Identify which cell holds the provided text, then report its [x, y] central coordinate. 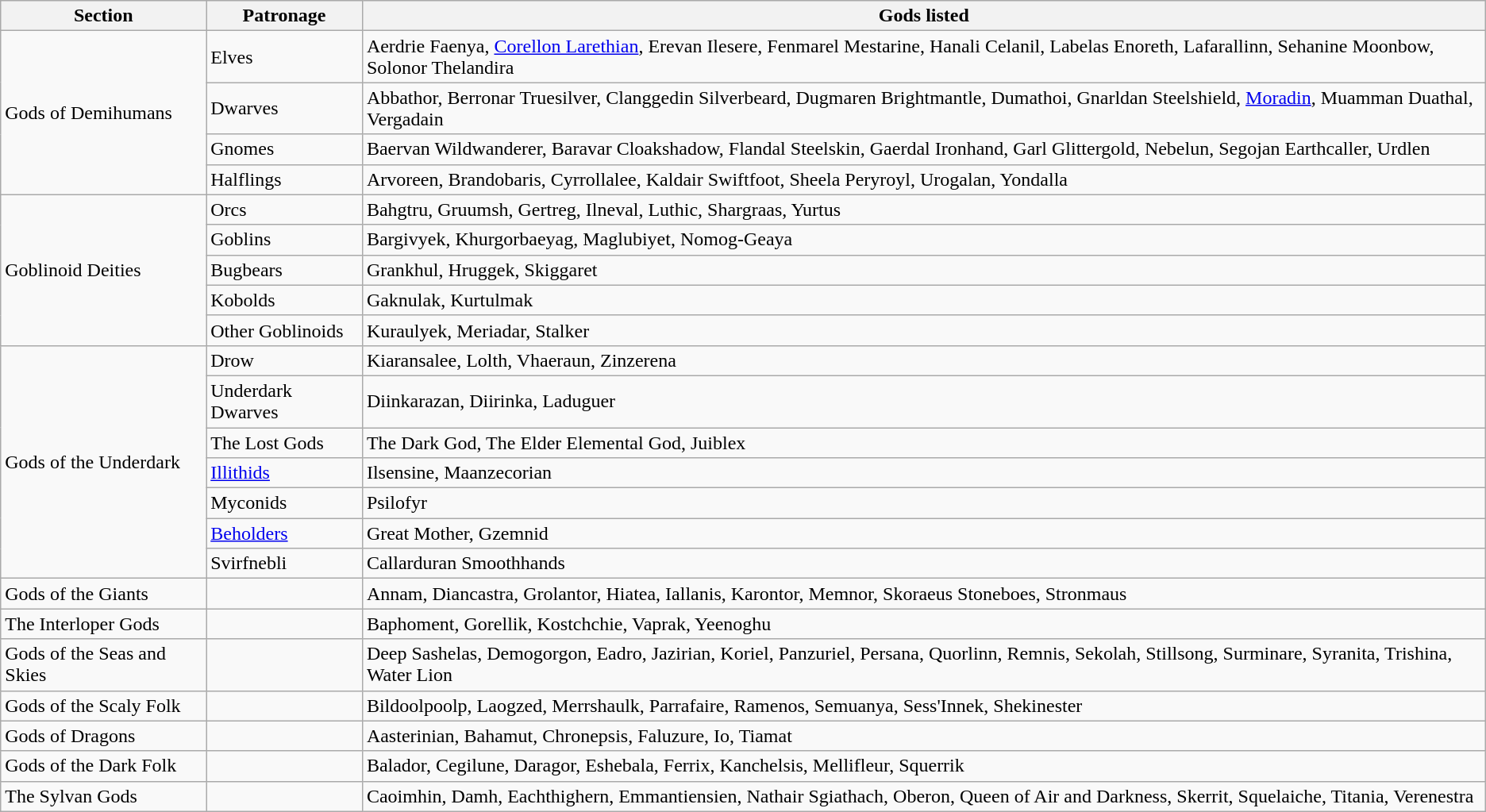
Bugbears [284, 270]
Baphoment, Gorellik, Kostchchie, Vaprak, Yeenoghu [924, 624]
Kuraulyek, Meriadar, Stalker [924, 330]
The Dark God, The Elder Elemental God, Juiblex [924, 442]
Myconids [284, 503]
Kiaransalee, Lolth, Vhaeraun, Zinzerena [924, 360]
Ilsensine, Maanzecorian [924, 473]
Caoimhin, Damh, Eachthighern, Emmantiensien, Nathair Sgiathach, Oberon, Queen of Air and Darkness, Skerrit, Squelaiche, Titania, Verenestra [924, 796]
Bargivyek, Khurgorbaeyag, Maglubiyet, Nomog-Geaya [924, 240]
Gods of the Dark Folk [103, 766]
Baervan Wildwanderer, Baravar Cloakshadow, Flandal Steelskin, Gaerdal Ironhand, Garl Glittergold, Nebelun, Segojan Earthcaller, Urdlen [924, 149]
Callarduran Smoothhands [924, 564]
Arvoreen, Brandobaris, Cyrrollalee, Kaldair Swiftfoot, Sheela Peryroyl, Urogalan, Yondalla [924, 179]
Balador, Cegilune, Daragor, Eshebala, Ferrix, Kanchelsis, Mellifleur, Squerrik [924, 766]
Gods listed [924, 16]
The Interloper Gods [103, 624]
Section [103, 16]
Gods of Demihumans [103, 113]
Bahgtru, Gruumsh, Gertreg, Ilneval, Luthic, Shargraas, Yurtus [924, 210]
Gods of the Scaly Folk [103, 706]
The Sylvan Gods [103, 796]
Halflings [284, 179]
Gods of the Seas and Skies [103, 665]
Dwarves [284, 108]
Beholders [284, 533]
Gods of the Underdark [103, 462]
Aasterinian, Bahamut, Chronepsis, Faluzure, Io, Tiamat [924, 736]
Gods of the Giants [103, 594]
Gods of Dragons [103, 736]
Svirfnebli [284, 564]
Patronage [284, 16]
Orcs [284, 210]
Gnomes [284, 149]
Kobolds [284, 300]
Bildoolpoolp, Laogzed, Merrshaulk, Parrafaire, Ramenos, Semuanya, Sess'Innek, Shekinester [924, 706]
Diinkarazan, Diirinka, Laduguer [924, 402]
Other Goblinoids [284, 330]
Underdark Dwarves [284, 402]
Annam, Diancastra, Grolantor, Hiatea, Iallanis, Karontor, Memnor, Skoraeus Stoneboes, Stronmaus [924, 594]
Drow [284, 360]
Goblinoid Deities [103, 270]
Grankhul, Hruggek, Skiggaret [924, 270]
Elves [284, 57]
Great Mother, Gzemnid [924, 533]
Psilofyr [924, 503]
Illithids [284, 473]
Gaknulak, Kurtulmak [924, 300]
Goblins [284, 240]
Abbathor, Berronar Truesilver, Clanggedin Silverbeard, Dugmaren Brightmantle, Dumathoi, Gnarldan Steelshield, Moradin, Muamman Duathal, Vergadain [924, 108]
The Lost Gods [284, 442]
